Return the (x, y) coordinate for the center point of the cell that contains the specified text.  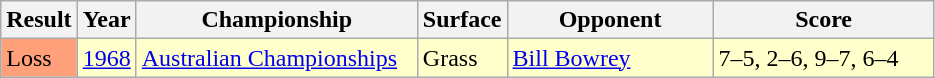
Year (106, 20)
Grass (462, 58)
Opponent (610, 20)
Championship (276, 20)
Surface (462, 20)
Loss (39, 58)
7–5, 2–6, 9–7, 6–4 (824, 58)
Bill Bowrey (610, 58)
1968 (106, 58)
Australian Championships (276, 58)
Result (39, 20)
Score (824, 20)
